Output the [x, y] coordinate of the center of the cell containing the given text.  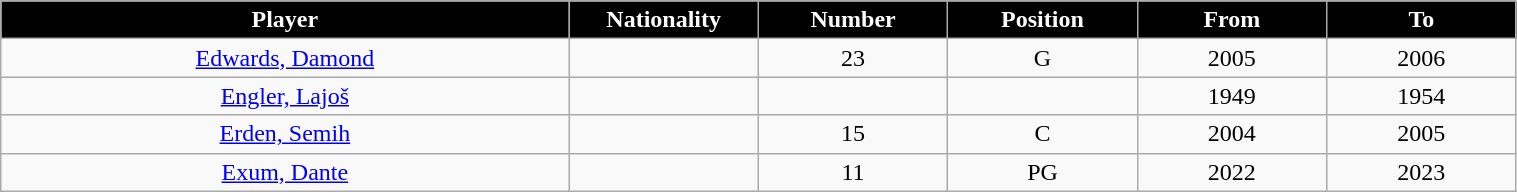
Player [285, 20]
G [1042, 58]
From [1232, 20]
2004 [1232, 134]
2006 [1422, 58]
PG [1042, 172]
Edwards, Damond [285, 58]
2022 [1232, 172]
Exum, Dante [285, 172]
Number [852, 20]
Position [1042, 20]
23 [852, 58]
Engler, Lajoš [285, 96]
15 [852, 134]
1949 [1232, 96]
11 [852, 172]
Erden, Semih [285, 134]
To [1422, 20]
Nationality [664, 20]
C [1042, 134]
1954 [1422, 96]
2023 [1422, 172]
